Determine the [X, Y] coordinate at the center of the cell enclosing the given text.  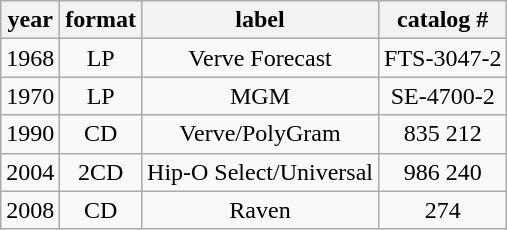
986 240 [443, 172]
Hip-O Select/Universal [260, 172]
1970 [30, 96]
2004 [30, 172]
274 [443, 210]
1990 [30, 134]
MGM [260, 96]
Verve/PolyGram [260, 134]
FTS-3047-2 [443, 58]
2008 [30, 210]
label [260, 20]
2CD [101, 172]
Verve Forecast [260, 58]
SE-4700-2 [443, 96]
1968 [30, 58]
catalog # [443, 20]
835 212 [443, 134]
format [101, 20]
year [30, 20]
Raven [260, 210]
